Capture the cell that displays the provided text and extract its [x, y] central coordinate. 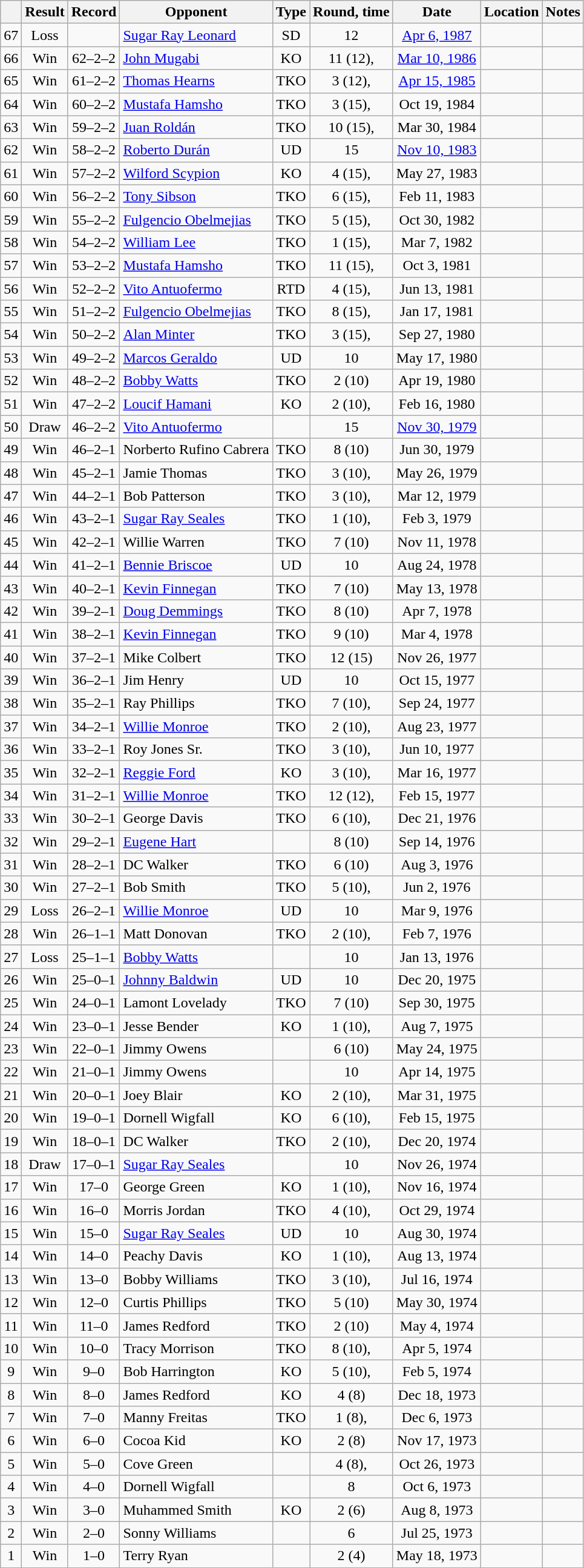
Feb 11, 1983 [437, 196]
21–0–1 [94, 1072]
40–2–1 [94, 588]
Jul 16, 1974 [437, 1279]
Tracy Morrison [196, 1348]
Cove Green [196, 1464]
Mar 31, 1975 [437, 1095]
Nov 10, 1983 [437, 150]
Sugar Ray Leonard [196, 35]
32 [11, 842]
43–2–1 [94, 519]
May 17, 1980 [437, 358]
30–2–1 [94, 819]
4–0 [94, 1487]
61 [11, 173]
Matt Donovan [196, 934]
Nov 16, 1974 [437, 1187]
Feb 5, 1974 [437, 1371]
May 18, 1973 [437, 1556]
17 [11, 1187]
13–0 [94, 1279]
52–2–2 [94, 289]
37–2–1 [94, 657]
4 (8) [352, 1394]
Roy Jones Sr. [196, 749]
Jan 17, 1981 [437, 312]
Aug 23, 1977 [437, 726]
44–2–1 [94, 496]
May 4, 1974 [437, 1325]
Oct 15, 1977 [437, 680]
Aug 8, 1973 [437, 1510]
Dec 21, 1976 [437, 819]
Jun 30, 1979 [437, 450]
May 24, 1975 [437, 1049]
Notes [563, 12]
Mar 4, 1978 [437, 634]
8 (15), [352, 312]
3–0 [94, 1510]
Tony Sibson [196, 196]
May 13, 1978 [437, 588]
56 [11, 289]
5–0 [94, 1464]
Location [511, 12]
Terry Ryan [196, 1556]
33–2–1 [94, 749]
8–0 [94, 1394]
Dec 20, 1975 [437, 980]
1 (15), [352, 242]
55 [11, 312]
26 [11, 980]
2–0 [94, 1533]
24 [11, 1026]
Mar 16, 1977 [437, 772]
Norberto Rufino Cabrera [196, 450]
Dec 20, 1974 [437, 1141]
Sep 24, 1977 [437, 703]
35–2–1 [94, 703]
Oct 26, 1973 [437, 1464]
47–2–2 [94, 404]
41–2–1 [94, 565]
Apr 14, 1975 [437, 1072]
19 [11, 1141]
Jun 10, 1977 [437, 749]
22–0–1 [94, 1049]
Opponent [196, 12]
31 [11, 865]
Curtis Phillips [196, 1302]
Mar 30, 1984 [437, 127]
Sep 30, 1975 [437, 1003]
Bob Patterson [196, 496]
38 [11, 703]
6 (15), [352, 196]
41 [11, 634]
59–2–2 [94, 127]
Apr 6, 1987 [437, 35]
Round, time [352, 12]
Lamont Lovelady [196, 1003]
Apr 7, 1978 [437, 611]
Nov 26, 1974 [437, 1164]
Oct 30, 1982 [437, 219]
36–2–1 [94, 680]
51–2–2 [94, 312]
Oct 3, 1981 [437, 265]
8 (10), [352, 1348]
Jim Henry [196, 680]
25–1–1 [94, 957]
Type [290, 12]
Aug 7, 1975 [437, 1026]
9 [11, 1371]
Oct 6, 1973 [437, 1487]
Apr 5, 1974 [437, 1348]
26–1–1 [94, 934]
5 (10) [352, 1302]
Ray Phillips [196, 703]
Feb 16, 1980 [437, 404]
60–2–2 [94, 104]
36 [11, 749]
58–2–2 [94, 150]
14–0 [94, 1256]
67 [11, 35]
12 (12), [352, 796]
Eugene Hart [196, 842]
11–0 [94, 1325]
11 (15), [352, 265]
4 [11, 1487]
58 [11, 242]
37 [11, 726]
7 [11, 1418]
Thomas Hearns [196, 81]
Aug 30, 1974 [437, 1233]
Bobby Williams [196, 1279]
4 (8), [352, 1464]
Loucif Hamani [196, 404]
Roberto Durán [196, 150]
43 [11, 588]
24–0–1 [94, 1003]
Sonny Williams [196, 1533]
Doug Demmings [196, 611]
Bennie Briscoe [196, 565]
Jesse Bender [196, 1026]
16–0 [94, 1210]
Mar 7, 1982 [437, 242]
Bob Smith [196, 888]
54–2–2 [94, 242]
May 27, 1983 [437, 173]
60 [11, 196]
7 (10), [352, 703]
Nov 26, 1977 [437, 657]
20–0–1 [94, 1095]
53–2–2 [94, 265]
Feb 3, 1979 [437, 519]
10 (15), [352, 127]
William Lee [196, 242]
2 (4) [352, 1556]
Bob Harrington [196, 1371]
21 [11, 1095]
Reggie Ford [196, 772]
Feb 7, 1976 [437, 934]
11 [11, 1325]
Dec 18, 1973 [437, 1394]
53 [11, 358]
George Green [196, 1187]
Willie Warren [196, 542]
Oct 19, 1984 [437, 104]
Jun 13, 1981 [437, 289]
45–2–1 [94, 473]
23 [11, 1049]
Sep 27, 1980 [437, 335]
14 [11, 1256]
Wilford Scypion [196, 173]
28 [11, 934]
Juan Roldán [196, 127]
Jul 25, 1973 [437, 1533]
Nov 17, 1973 [437, 1441]
51 [11, 404]
26–2–1 [94, 911]
Muhammed Smith [196, 1510]
2 [11, 1533]
39 [11, 680]
19–0–1 [94, 1118]
4 (10), [352, 1210]
59 [11, 219]
54 [11, 335]
Manny Freitas [196, 1418]
38–2–1 [94, 634]
Aug 13, 1974 [437, 1256]
10–0 [94, 1348]
22 [11, 1072]
49–2–2 [94, 358]
Johnny Baldwin [196, 980]
18–0–1 [94, 1141]
Marcos Geraldo [196, 358]
52 [11, 381]
Aug 3, 1976 [437, 865]
47 [11, 496]
39–2–1 [94, 611]
46–2–2 [94, 427]
62–2–2 [94, 58]
34–2–1 [94, 726]
17–0–1 [94, 1164]
Jamie Thomas [196, 473]
34 [11, 796]
20 [11, 1118]
Mike Colbert [196, 657]
50 [11, 427]
66 [11, 58]
5 (15), [352, 219]
Dec 6, 1973 [437, 1418]
11 (12), [352, 58]
6–0 [94, 1441]
63 [11, 127]
RTD [290, 289]
33 [11, 819]
Nov 30, 1979 [437, 427]
Sep 14, 1976 [437, 842]
1 (8), [352, 1418]
42 [11, 611]
12–0 [94, 1302]
7–0 [94, 1418]
John Mugabi [196, 58]
3 (12), [352, 81]
44 [11, 565]
46 [11, 519]
13 [11, 1279]
2 (8) [352, 1441]
18 [11, 1164]
29 [11, 911]
Feb 15, 1975 [437, 1118]
Joey Blair [196, 1095]
Jan 13, 1976 [437, 957]
Alan Minter [196, 335]
40 [11, 657]
Apr 15, 1985 [437, 81]
25 [11, 1003]
Peachy Davis [196, 1256]
3 [11, 1510]
12 (15) [352, 657]
62 [11, 150]
Mar 12, 1979 [437, 496]
May 26, 1979 [437, 473]
57–2–2 [94, 173]
46–2–1 [94, 450]
15–0 [94, 1233]
27–2–1 [94, 888]
27 [11, 957]
56–2–2 [94, 196]
50–2–2 [94, 335]
61–2–2 [94, 81]
Mar 10, 1986 [437, 58]
1 [11, 1556]
Nov 11, 1978 [437, 542]
55–2–2 [94, 219]
25–0–1 [94, 980]
31–2–1 [94, 796]
16 [11, 1210]
2 (6) [352, 1510]
9–0 [94, 1371]
49 [11, 450]
23–0–1 [94, 1026]
Feb 15, 1977 [437, 796]
Morris Jordan [196, 1210]
48 [11, 473]
5 [11, 1464]
Record [94, 12]
48–2–2 [94, 381]
Apr 19, 1980 [437, 381]
45 [11, 542]
9 (10) [352, 634]
Cocoa Kid [196, 1441]
42–2–1 [94, 542]
May 30, 1974 [437, 1302]
29–2–1 [94, 842]
SD [290, 35]
Result [45, 12]
57 [11, 265]
Jun 2, 1976 [437, 888]
George Davis [196, 819]
32–2–1 [94, 772]
Aug 24, 1978 [437, 565]
30 [11, 888]
65 [11, 81]
28–2–1 [94, 865]
Mar 9, 1976 [437, 911]
64 [11, 104]
Oct 29, 1974 [437, 1210]
1–0 [94, 1556]
35 [11, 772]
17–0 [94, 1187]
Date [437, 12]
